Identify which cell holds the provided text, then report its [x, y] central coordinate. 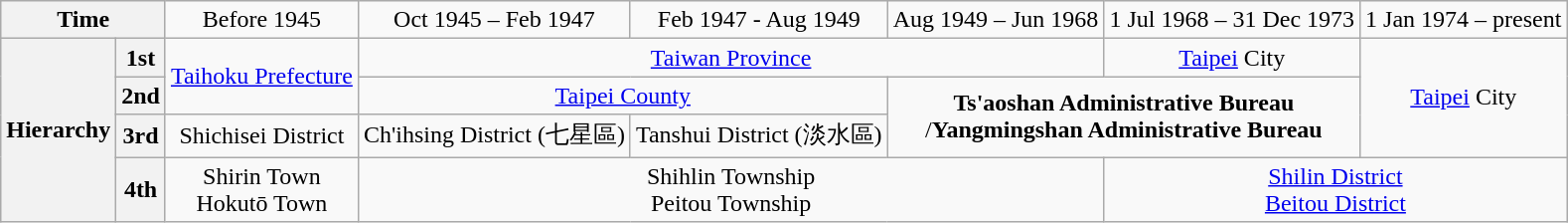
1 Jul 1968 – 31 Dec 1973 [1232, 20]
2nd [141, 96]
Time [83, 20]
1 Jan 1974 – present [1464, 20]
Feb 1947 - Aug 1949 [759, 20]
4th [141, 189]
Shirin TownHokutō Town [261, 189]
Shichisei District [261, 135]
3rd [141, 135]
Aug 1949 – Jun 1968 [996, 20]
1st [141, 58]
Shihlin TownshipPeitou Township [730, 189]
Shilin DistrictBeitou District [1335, 189]
Taipei County [622, 96]
Taiwan Province [730, 58]
Before 1945 [261, 20]
Ts'aoshan Administrative Bureau/Yangmingshan Administrative Bureau [1123, 117]
Oct 1945 – Feb 1947 [494, 20]
Taihoku Prefecture [261, 77]
Hierarchy [59, 130]
Ch'ihsing District (七星區) [494, 135]
Tanshui District (淡水區) [759, 135]
